Output the (X, Y) coordinate of the center of the cell containing the given text.  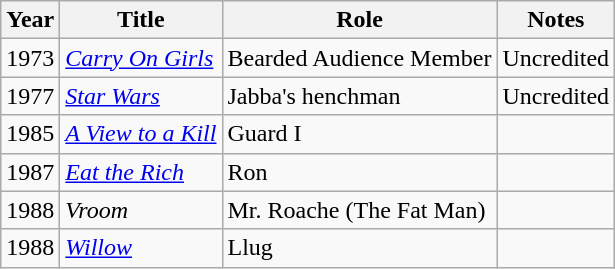
Star Wars (141, 96)
Llug (360, 248)
Jabba's henchman (360, 96)
Bearded Audience Member (360, 58)
Eat the Rich (141, 172)
Notes (556, 20)
Title (141, 20)
Ron (360, 172)
1973 (30, 58)
1985 (30, 134)
Role (360, 20)
Mr. Roache (The Fat Man) (360, 210)
Year (30, 20)
Guard I (360, 134)
A View to a Kill (141, 134)
Vroom (141, 210)
1977 (30, 96)
Carry On Girls (141, 58)
1987 (30, 172)
Willow (141, 248)
